Capture the cell that displays the provided text and extract its (X, Y) central coordinate. 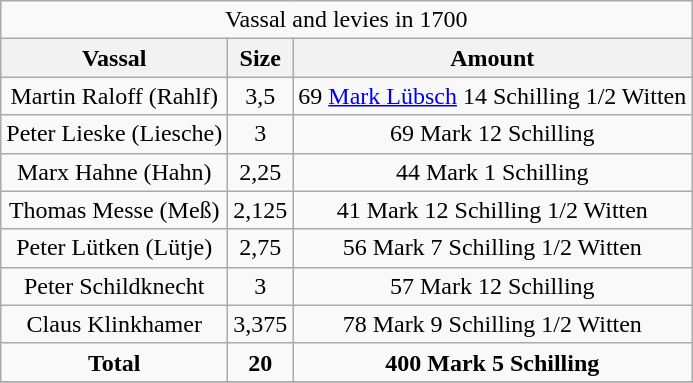
400 Mark 5 Schilling (492, 362)
Marx Hahne (Hahn) (114, 172)
3,5 (260, 96)
2,25 (260, 172)
Peter Lütken (Lütje) (114, 248)
57 Mark 12 Schilling (492, 286)
44 Mark 1 Schilling (492, 172)
Size (260, 58)
41 Mark 12 Schilling 1/2 Witten (492, 210)
78 Mark 9 Schilling 1/2 Witten (492, 324)
Peter Schildknecht (114, 286)
Claus Klinkhamer (114, 324)
69 Mark 12 Schilling (492, 134)
Thomas Messe (Meß) (114, 210)
2,125 (260, 210)
69 Mark Lübsch 14 Schilling 1/2 Witten (492, 96)
Vassal and levies in 1700 (346, 20)
Martin Raloff (Rahlf) (114, 96)
3,375 (260, 324)
Amount (492, 58)
20 (260, 362)
Vassal (114, 58)
2,75 (260, 248)
Total (114, 362)
56 Mark 7 Schilling 1/2 Witten (492, 248)
Peter Lieske (Liesche) (114, 134)
